Determine the (X, Y) coordinate at the center of the cell enclosing the given text.  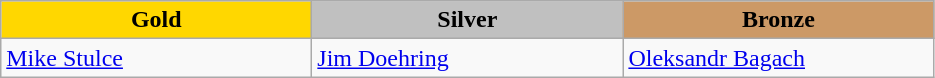
Bronze (778, 20)
Silver (468, 20)
Gold (156, 20)
Oleksandr Bagach (778, 58)
Jim Doehring (468, 58)
Mike Stulce (156, 58)
